Search for the cell housing the specified text and yield its [x, y] center coordinate. 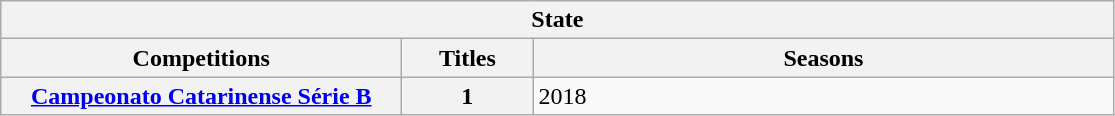
Campeonato Catarinense Série B [202, 96]
State [558, 20]
Titles [468, 58]
1 [468, 96]
Competitions [202, 58]
Seasons [824, 58]
2018 [824, 96]
